Find where the given text appears and provide that cell's center as (x, y) coordinate. 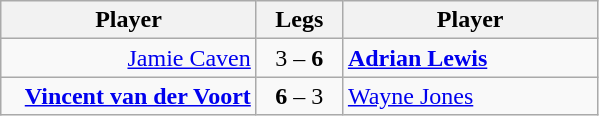
3 – 6 (299, 58)
Jamie Caven (129, 58)
6 – 3 (299, 96)
Legs (299, 20)
Vincent van der Voort (129, 96)
Adrian Lewis (470, 58)
Wayne Jones (470, 96)
